For the text-containing cell, return its midpoint in [X, Y] coordinate format. 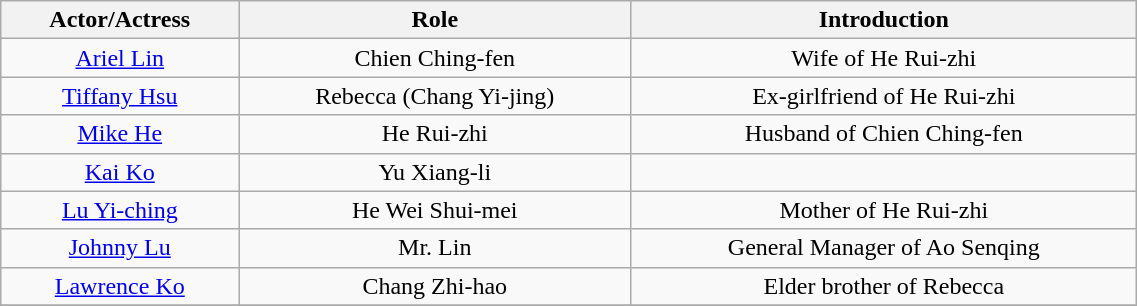
Role [435, 20]
Husband of Chien Ching-fen [884, 134]
Wife of He Rui-zhi [884, 58]
Rebecca (Chang Yi-jing) [435, 96]
He Wei Shui-mei [435, 210]
Chien Ching-fen [435, 58]
Elder brother of Rebecca [884, 286]
Mother of He Rui-zhi [884, 210]
Johnny Lu [120, 248]
Yu Xiang-li [435, 172]
Ex-girlfriend of He Rui-zhi [884, 96]
Actor/Actress [120, 20]
Ariel Lin [120, 58]
Introduction [884, 20]
Kai Ko [120, 172]
Mr. Lin [435, 248]
Lawrence Ko [120, 286]
Tiffany Hsu [120, 96]
Mike He [120, 134]
General Manager of Ao Senqing [884, 248]
He Rui-zhi [435, 134]
Chang Zhi-hao [435, 286]
Lu Yi-ching [120, 210]
